From the cell containing the given text, extract its center point as (x, y) coordinate. 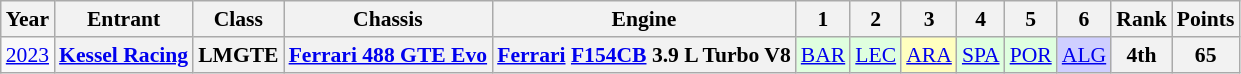
2023 (28, 55)
LMGTE (238, 55)
Rank (1142, 19)
Entrant (124, 19)
SPA (981, 55)
5 (1031, 19)
Kessel Racing (124, 55)
Ferrari F154CB 3.9 L Turbo V8 (644, 55)
Chassis (388, 19)
BAR (824, 55)
1 (824, 19)
6 (1084, 19)
65 (1206, 55)
Year (28, 19)
2 (876, 19)
Points (1206, 19)
Class (238, 19)
3 (929, 19)
LEC (876, 55)
Engine (644, 19)
ARA (929, 55)
Ferrari 488 GTE Evo (388, 55)
POR (1031, 55)
4 (981, 19)
4th (1142, 55)
ALG (1084, 55)
